Extract the (X, Y) coordinate from the center of the cell holding the provided text.  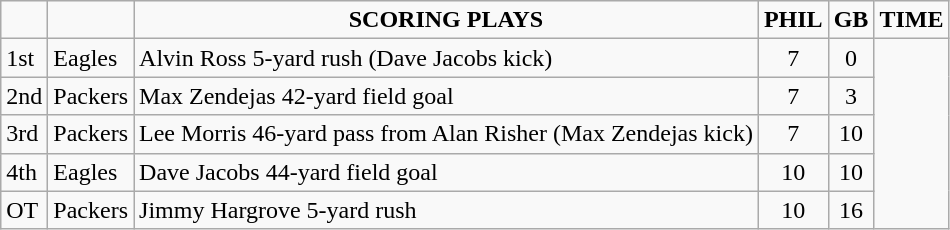
PHIL (793, 20)
Jimmy Hargrove 5-yard rush (446, 210)
SCORING PLAYS (446, 20)
GB (851, 20)
Max Zendejas 42-yard field goal (446, 96)
Alvin Ross 5-yard rush (Dave Jacobs kick) (446, 58)
3rd (24, 134)
TIME (912, 20)
Lee Morris 46-yard pass from Alan Risher (Max Zendejas kick) (446, 134)
0 (851, 58)
16 (851, 210)
2nd (24, 96)
3 (851, 96)
1st (24, 58)
Dave Jacobs 44-yard field goal (446, 172)
OT (24, 210)
4th (24, 172)
